Return [x, y] of the center of cell containing provided text 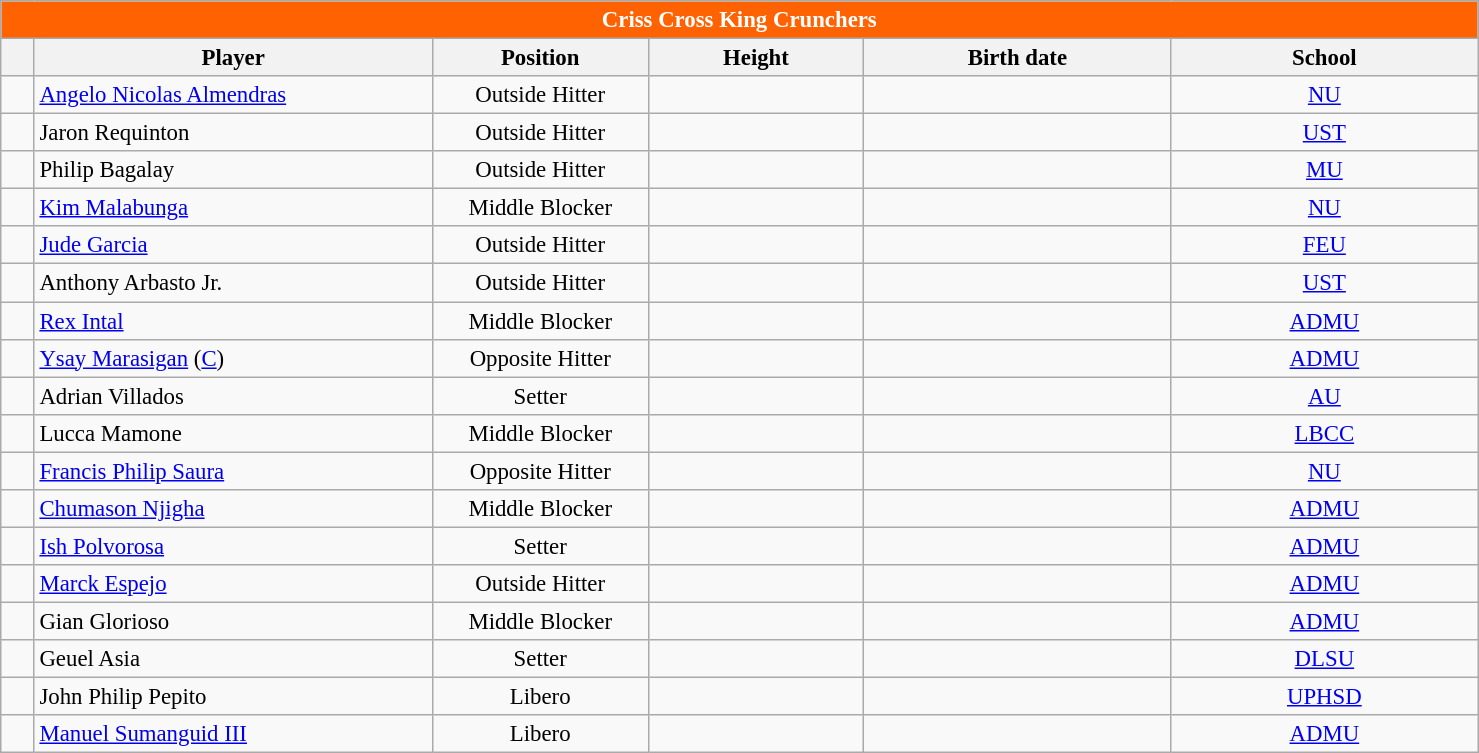
Adrian Villados [233, 396]
Rex Intal [233, 321]
AU [1324, 396]
UPHSD [1324, 697]
Manuel Sumanguid III [233, 734]
Gian Glorioso [233, 621]
Kim Malabunga [233, 208]
Geuel Asia [233, 659]
Francis Philip Saura [233, 471]
Marck Espejo [233, 584]
Lucca Mamone [233, 433]
Birth date [1018, 58]
Philip Bagalay [233, 170]
Ish Polvorosa [233, 546]
John Philip Pepito [233, 697]
Angelo Nicolas Almendras [233, 95]
MU [1324, 170]
Ysay Marasigan (C) [233, 358]
DLSU [1324, 659]
Position [540, 58]
Anthony Arbasto Jr. [233, 283]
Jude Garcia [233, 245]
Jaron Requinton [233, 133]
Criss Cross King Crunchers [740, 20]
Chumason Njigha [233, 509]
FEU [1324, 245]
Player [233, 58]
School [1324, 58]
LBCC [1324, 433]
Height [756, 58]
